Find where the given text appears and provide that cell's center as [X, Y] coordinate. 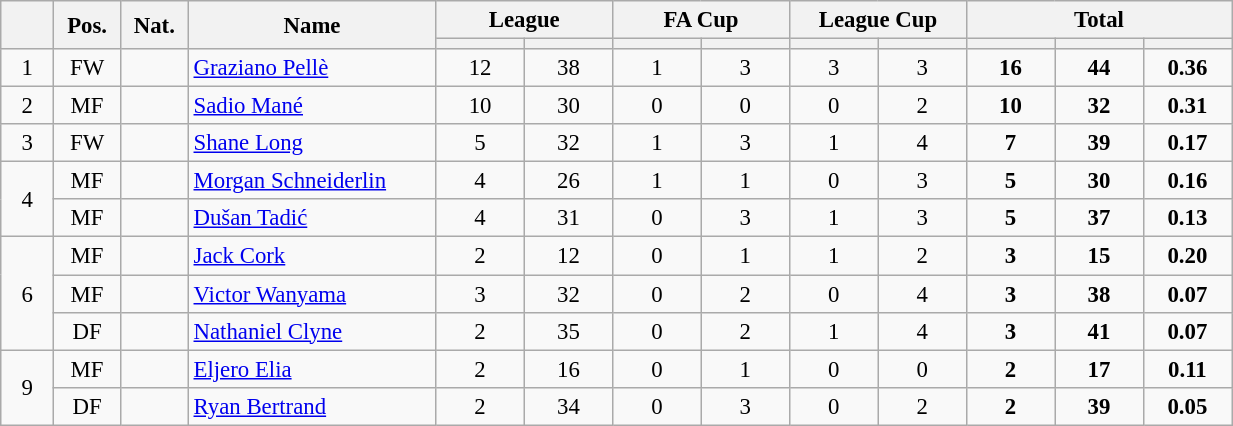
League Cup [878, 20]
0.36 [1188, 68]
0.17 [1188, 143]
Morgan Schneiderlin [312, 181]
26 [568, 181]
0.20 [1188, 256]
9 [28, 388]
0.31 [1188, 106]
Nat. [154, 25]
Nathaniel Clyne [312, 331]
7 [1010, 143]
Shane Long [312, 143]
Victor Wanyama [312, 294]
44 [1099, 68]
0.13 [1188, 219]
Eljero Elia [312, 369]
Total [1098, 20]
0.11 [1188, 369]
Pos. [88, 25]
31 [568, 219]
Name [312, 25]
0.05 [1188, 406]
34 [568, 406]
17 [1099, 369]
Jack Cork [312, 256]
41 [1099, 331]
15 [1099, 256]
Graziano Pellè [312, 68]
6 [28, 294]
League [524, 20]
Sadio Mané [312, 106]
0.16 [1188, 181]
Dušan Tadić [312, 219]
FA Cup [702, 20]
37 [1099, 219]
35 [568, 331]
Ryan Bertrand [312, 406]
